Detect which cell encompasses the target text, then output its (X, Y) center coordinate. 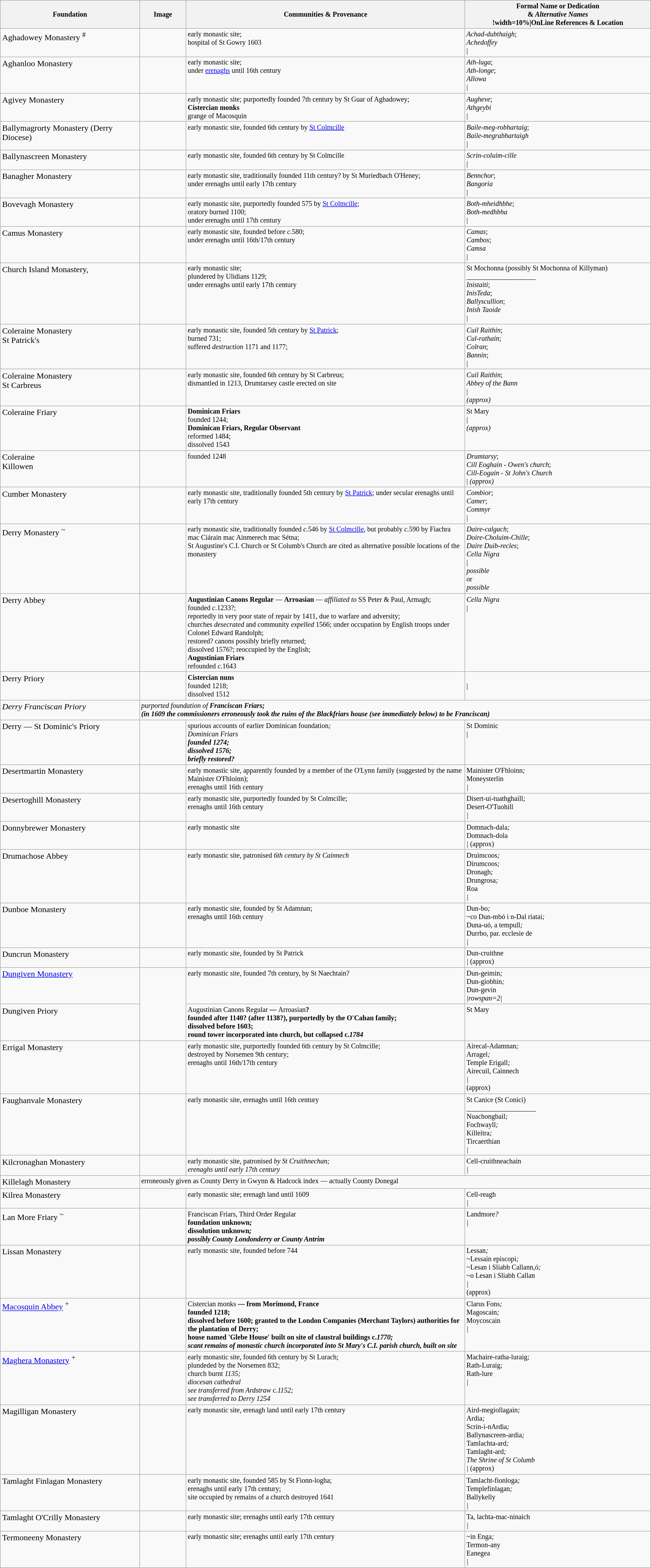
Donnybrewer Monastery (70, 835)
Airecal-Adamnan;Arragel;Temple Erigall;Airecuil, Cainnech| (approx) (558, 1067)
Ballymagrorty Monastery (Derry Diocese) (70, 136)
Kilcronaghan Monastery (70, 1166)
Cuil Raithin;Cul-rathain;Colran;Bannin;| (558, 347)
Killelagh Monastery (70, 1182)
early monastic site, patronised 6th century by St Cainnech (326, 876)
Combior;Camer;Commyr| (558, 505)
Derry Priory (70, 686)
Dun-cruithne| (approx) (558, 958)
Baile-meg-robhartaig;Baile-megrabhartaigh| (558, 136)
Dun-bo;~co Dun-mbó i n-Dal riatai;Duna-uó, a tempull;Durrbo, par. ecclesie de| (558, 925)
Duncrun Monastery (70, 958)
Lan More Friary ~ (70, 1227)
early monastic site, erenagh land until early 17th century (326, 1439)
Scrin-coluim-cille| (558, 159)
early monastic site, founded by St Patrick (326, 958)
Agivey Monastery (70, 107)
Augheve;Athgeybi| (558, 107)
Faughanvale Monastery (70, 1125)
early monastic site;plundered by Ulidians 1129;under erenaghs until early 17th century (326, 293)
Termoneeny Monastery (70, 1549)
Macosquin Abbey + (70, 1325)
early monastic site, purportedly founded by St Colmcille;erenaghs until 16th century (326, 807)
early monastic site, erenaghs until 16th century (326, 1125)
Magilligan Monastery (70, 1439)
Derry — St Dominic's Priory (70, 743)
Cell-cruithneachain| (558, 1166)
early monastic site, purportedly founded 575 by St Colmcille;oratory burned 1100;under erenaghs until 17th century (326, 212)
Bennchor;Bangoria| (558, 184)
Druimcoos;Dirumcoos;Dronagh;Drungrosa;Roa| (558, 876)
Dungiven Monastery (70, 986)
Image (163, 15)
early monastic site, founded 6th century by St Carbreus;dismantled in 1213, Drumtarsey castle erected on site (326, 388)
Aghanloo Monastery (70, 75)
St Mary| (approx) (558, 428)
early monastic site;hospital of St Gowry 1603 (326, 43)
Coleraine MonasterySt Carbreus (70, 388)
early monastic site, founded 7th century, by St Naechtain? (326, 986)
Lessan;~Lessain episcopi;~Lesan i Sliabh Callann,ó;~o Lesan i Sliabh Callan| (approx) (558, 1272)
Ath-luga;Ath-longe;Allowa| (558, 75)
Bovevagh Monastery (70, 212)
early monastic site, founded 585 by St Fionn-logha;erenaghs until early 17th century;site occupied by remains of a church destroyed 1641 (326, 1493)
Cistercian nunsfounded 1218;dissolved 1512 (326, 686)
early monastic site;under erenaghs until 16th century (326, 75)
Coleraine MonasterySt Patrick's (70, 347)
early monastic site, traditionally founded 5th century by St Patrick; under secular erenaghs until early 17th century (326, 505)
Tamlacht-fionloga;Templefinlagan;Ballykelly| (558, 1493)
Errigal Monastery (70, 1067)
Franciscan Friars, Third Order Regularfoundation unknown;dissolution unknown;possibly County Londonderry or County Antrim (326, 1227)
early monastic site, traditionally founded 11th century? by St Muriedbach O'Heney;under erenaghs until early 17th century (326, 184)
Disert-ui-tuathghaill;Desert-O'Tuohill| (558, 807)
Dominican Friarsfounded 1244;Dominican Friars, Regular Observantreformed 1484;dissolved 1543 (326, 428)
Tamlaght O'Crilly Monastery (70, 1521)
Domnach-dala;Domnach-dola| (approx) (558, 835)
St Mochonna (possibly St Mochonna of Killyman)____________________Inistaiti;InisTeda;Ballyscullion;Inish Taoide| (558, 293)
Desertoghill Monastery (70, 807)
Church Island Monastery, (70, 293)
early monastic site; purportedly founded 7th century by St Guar of Aghadowey;Cistercian monksgrange of Macosquin (326, 107)
Dun-geimin;Dun-giobhin;Dun-gevin|rowspan=2| (558, 986)
Banagher Monastery (70, 184)
Both-mheidhbhe;Both-medhbha| (558, 212)
Kilrea Monastery (70, 1199)
Coleraine Friary (70, 428)
St Mary (558, 1023)
Derry Monastery ~ (70, 559)
Aird-megiollagain;Ardia;Scrin-i-nArdia;Ballynascreen-ardia;Tamlachta-ard;Tamlaght-ard;The Shrine of St Columb| (approx) (558, 1439)
Foundation (70, 15)
Dungiven Priory (70, 1023)
| (558, 686)
Derry Franciscan Priory (70, 710)
Cell-reagh| (558, 1199)
early monastic site, patronised by St Cruithnechan;erenaghs until early 17th century (326, 1166)
early monastic site, founded before 744 (326, 1272)
Landmore?| (558, 1227)
early monastic site, apparently founded by a member of the O'Lynn family (suggested by the name Mainister O'Fhloinn);erenaghs until 16th century (326, 779)
spurious accounts of earlier Dominican foundation;Dominican Friarsfounded 1274;dissolved 1576;briefly restored? (326, 743)
Communities & Provenance (326, 15)
Achad-dubthaigh;Achedoffey| (558, 43)
Mainister O'Fhloinn;Moneysterlin| (558, 779)
Maghera Monastery + (70, 1378)
Cella Nigra| (558, 633)
Clarus Fons;Magoscain;Moycoscain| (558, 1325)
Desertmartin Monastery (70, 779)
Camus Monastery (70, 245)
early monastic site, founded by St Adamnan;erenaghs until 16th century (326, 925)
Ta, lachta-mac-ninaich| (558, 1521)
ColeraineKillowen (70, 469)
St Dominic| (558, 743)
early monastic site, founded 5th century by St Patrick;burned 731;suffered destruction 1171 and 1177; (326, 347)
Drumtarsy;Cill Eoghain - Owen's church;Cill-Eogain - St John's Church| (approx) (558, 469)
Machaire-ratha-luraig;Rath-Luraig;Rath-lure| (558, 1378)
Ballynascreen Monastery (70, 159)
early monastic site; erenagh land until 1609 (326, 1199)
early monastic site, founded before c.580;under erenaghs until 16th/17th century (326, 245)
St Canice (St Conici)____________________Nuachongbail;Fochwayll;Killeitra;Tircaerthian| (558, 1125)
founded 1248 (326, 469)
Dunboe Monastery (70, 925)
Cuil Raithin;Abbey of the Bann| (approx) (558, 388)
Tamlaght Finlagan Monastery (70, 1493)
early monastic site (326, 835)
early monastic site, purportedly founded 6th century by St Colmcille;destroyed by Norsemen 9th century;erenaghs until 16th/17th century (326, 1067)
Drumachose Abbey (70, 876)
Aghadowey Monastery # (70, 43)
erroneously given as County Derry in Gwynn & Hadcock index — actually County Donegal (395, 1182)
Cumber Monastery (70, 505)
Camas;Cambos;Camsa| (558, 245)
Lissan Monastery (70, 1272)
~in Enga;Termon-anyEanegea| (558, 1549)
Formal Name or Dedication & Alternative Names!width=10%|OnLine References & Location (558, 15)
Derry Abbey (70, 633)
Daire-calgach;Doire-Choluim-Chille;Daire Duib-recles;Cella Nigra| possibleor possible (558, 559)
